Determine the [X, Y] coordinate at the center of the cell enclosing the given text.  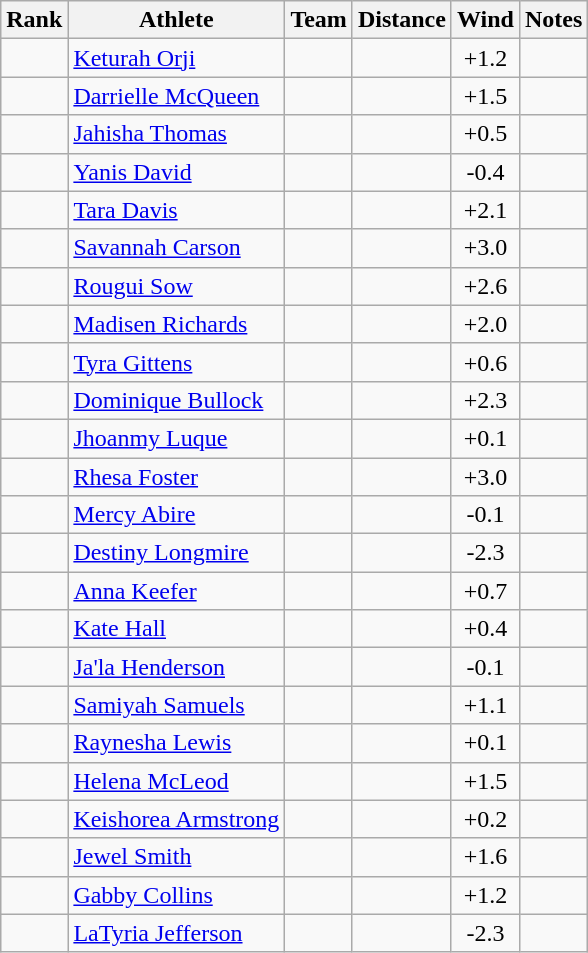
+2.6 [485, 286]
LaTyria Jefferson [176, 933]
+0.5 [485, 134]
Athlete [176, 20]
Destiny Longmire [176, 553]
Keturah Orji [176, 58]
Madisen Richards [176, 324]
Rhesa Foster [176, 477]
+0.4 [485, 629]
Keishorea Armstrong [176, 819]
Rougui Sow [176, 286]
Raynesha Lewis [176, 743]
Kate Hall [176, 629]
Jhoanmy Luque [176, 438]
Notes [553, 20]
-0.4 [485, 172]
+2.3 [485, 400]
Helena McLeod [176, 781]
Jahisha Thomas [176, 134]
Darrielle McQueen [176, 96]
Jewel Smith [176, 857]
Wind [485, 20]
Mercy Abire [176, 515]
Ja'la Henderson [176, 667]
+1.6 [485, 857]
+0.7 [485, 591]
+1.1 [485, 705]
+0.2 [485, 819]
Yanis David [176, 172]
Rank [34, 20]
Team [319, 20]
Tyra Gittens [176, 362]
Savannah Carson [176, 248]
+0.6 [485, 362]
Dominique Bullock [176, 400]
Anna Keefer [176, 591]
+2.1 [485, 210]
Gabby Collins [176, 895]
Samiyah Samuels [176, 705]
+2.0 [485, 324]
Tara Davis [176, 210]
Distance [402, 20]
